Extract the [x, y] coordinate from the center of the cell holding the provided text.  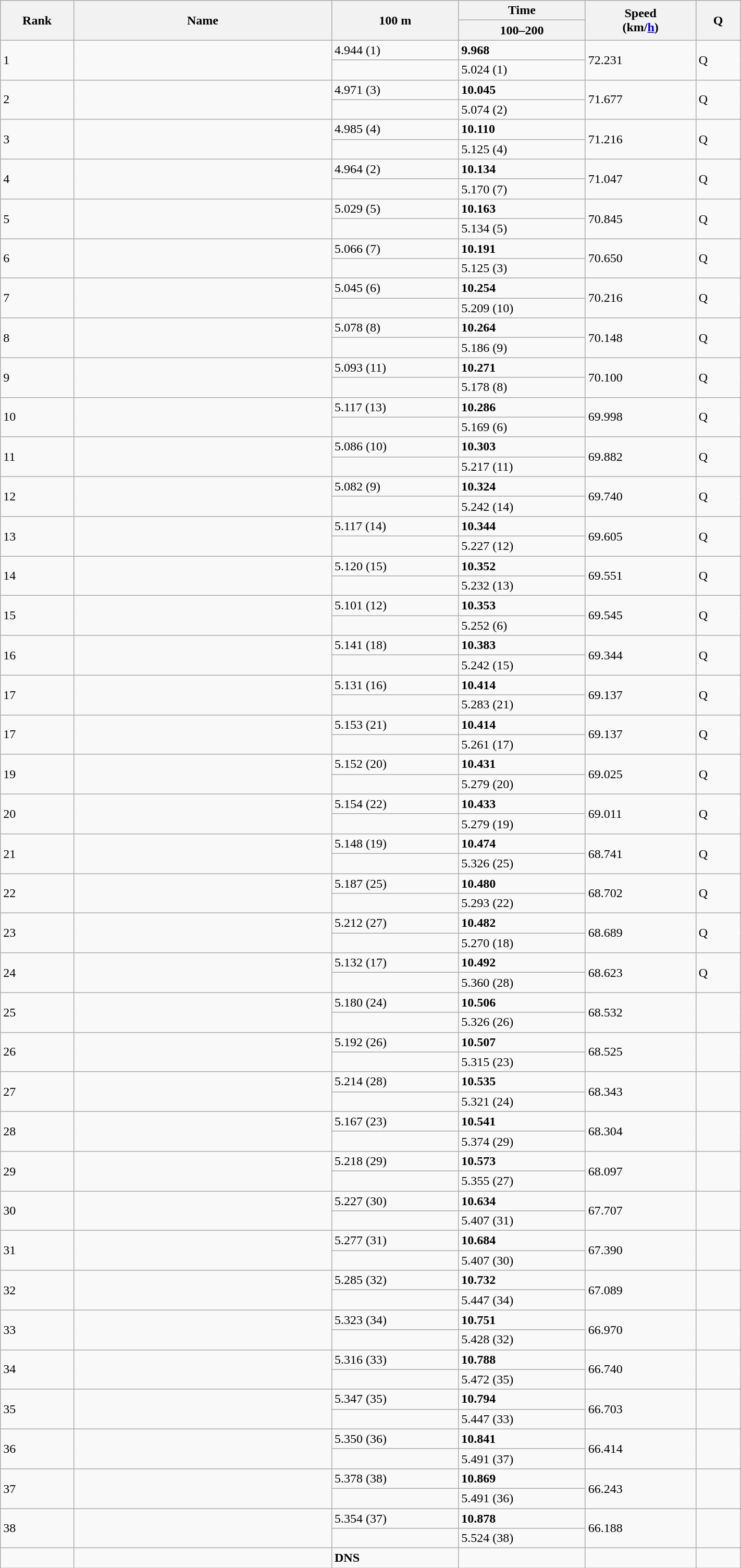
4.964 (2) [395, 169]
5.209 (10) [522, 308]
5.472 (35) [522, 1379]
10.841 [522, 1439]
5.447 (34) [522, 1300]
5.131 (16) [395, 685]
19 [38, 774]
5.192 (26) [395, 1042]
5.186 (9) [522, 348]
10.634 [522, 1200]
70.845 [640, 218]
9 [38, 377]
8 [38, 338]
66.703 [640, 1409]
5.227 (12) [522, 546]
68.304 [640, 1131]
10.344 [522, 526]
5.242 (15) [522, 665]
68.623 [640, 973]
69.344 [640, 655]
5.378 (38) [395, 1478]
21 [38, 853]
100–200 [522, 30]
5.279 (19) [522, 824]
5.029 (5) [395, 209]
14 [38, 575]
5.169 (6) [522, 427]
5.086 (10) [395, 447]
10.751 [522, 1320]
15 [38, 616]
5.360 (28) [522, 983]
5.154 (22) [395, 804]
5.125 (4) [522, 149]
5.323 (34) [395, 1320]
27 [38, 1092]
10.303 [522, 447]
5.153 (21) [395, 725]
10.254 [522, 288]
70.216 [640, 298]
68.741 [640, 853]
10.264 [522, 328]
5.270 (18) [522, 943]
DNS [395, 1558]
10.383 [522, 645]
5.217 (11) [522, 467]
10.507 [522, 1042]
5.354 (37) [395, 1518]
Rank [38, 20]
69.011 [640, 814]
11 [38, 457]
Speed(km/h) [640, 20]
22 [38, 893]
10.506 [522, 1002]
5.279 (20) [522, 784]
5.350 (36) [395, 1439]
10.271 [522, 367]
5.252 (6) [522, 626]
68.343 [640, 1092]
10.492 [522, 963]
67.390 [640, 1251]
68.702 [640, 893]
5.180 (24) [395, 1002]
68.097 [640, 1171]
20 [38, 814]
69.551 [640, 575]
5.214 (28) [395, 1082]
32 [38, 1290]
67.707 [640, 1210]
66.188 [640, 1528]
5.141 (18) [395, 645]
10.480 [522, 884]
5.293 (22) [522, 903]
4.971 (3) [395, 90]
7 [38, 298]
5.277 (31) [395, 1241]
67.089 [640, 1290]
5.024 (1) [522, 70]
10.573 [522, 1161]
10.535 [522, 1082]
16 [38, 655]
5.321 (24) [522, 1101]
5.447 (33) [522, 1419]
Time [522, 10]
5.316 (33) [395, 1359]
4.944 (1) [395, 50]
37 [38, 1488]
10.163 [522, 209]
3 [38, 139]
72.231 [640, 60]
68.525 [640, 1052]
5.283 (21) [522, 705]
30 [38, 1210]
5.524 (38) [522, 1538]
5.315 (23) [522, 1062]
69.025 [640, 774]
71.216 [640, 139]
10.324 [522, 486]
10.474 [522, 843]
5.285 (32) [395, 1280]
71.047 [640, 179]
24 [38, 973]
10.286 [522, 407]
5.170 (7) [522, 189]
5.407 (31) [522, 1221]
10.352 [522, 566]
68.689 [640, 933]
2 [38, 100]
10.732 [522, 1280]
69.882 [640, 457]
69.605 [640, 536]
31 [38, 1251]
5.117 (14) [395, 526]
10.869 [522, 1478]
35 [38, 1409]
5.120 (15) [395, 566]
5.101 (12) [395, 606]
28 [38, 1131]
33 [38, 1330]
10.353 [522, 606]
10.878 [522, 1518]
5.261 (17) [522, 744]
5.491 (36) [522, 1498]
26 [38, 1052]
38 [38, 1528]
5.132 (17) [395, 963]
25 [38, 1012]
9.968 [522, 50]
100 m [395, 20]
5.242 (14) [522, 506]
5.134 (5) [522, 228]
68.532 [640, 1012]
10.191 [522, 249]
12 [38, 496]
10.684 [522, 1241]
4 [38, 179]
10.134 [522, 169]
5.218 (29) [395, 1161]
6 [38, 259]
10.794 [522, 1399]
5.355 (27) [522, 1181]
10.431 [522, 764]
5.045 (6) [395, 288]
5.407 (30) [522, 1260]
Name [202, 20]
5.326 (25) [522, 863]
70.100 [640, 377]
66.243 [640, 1488]
5.066 (7) [395, 249]
10 [38, 417]
66.970 [640, 1330]
36 [38, 1449]
70.650 [640, 259]
10.045 [522, 90]
5.347 (35) [395, 1399]
5.374 (29) [522, 1141]
13 [38, 536]
10.788 [522, 1359]
5.082 (9) [395, 486]
5.178 (8) [522, 387]
29 [38, 1171]
10.110 [522, 129]
34 [38, 1369]
66.740 [640, 1369]
5.187 (25) [395, 884]
5.326 (26) [522, 1022]
70.148 [640, 338]
69.545 [640, 616]
10.541 [522, 1121]
5.093 (11) [395, 367]
5.167 (23) [395, 1121]
69.998 [640, 417]
4.985 (4) [395, 129]
5.152 (20) [395, 764]
71.677 [640, 100]
5.078 (8) [395, 328]
5 [38, 218]
5.227 (30) [395, 1200]
5.074 (2) [522, 109]
10.433 [522, 804]
5.232 (13) [522, 586]
10.482 [522, 923]
5.428 (32) [522, 1340]
69.740 [640, 496]
1 [38, 60]
5.212 (27) [395, 923]
5.125 (3) [522, 268]
23 [38, 933]
66.414 [640, 1449]
5.148 (19) [395, 843]
5.117 (13) [395, 407]
5.491 (37) [522, 1459]
